Return (X, Y) of the center of cell containing provided text 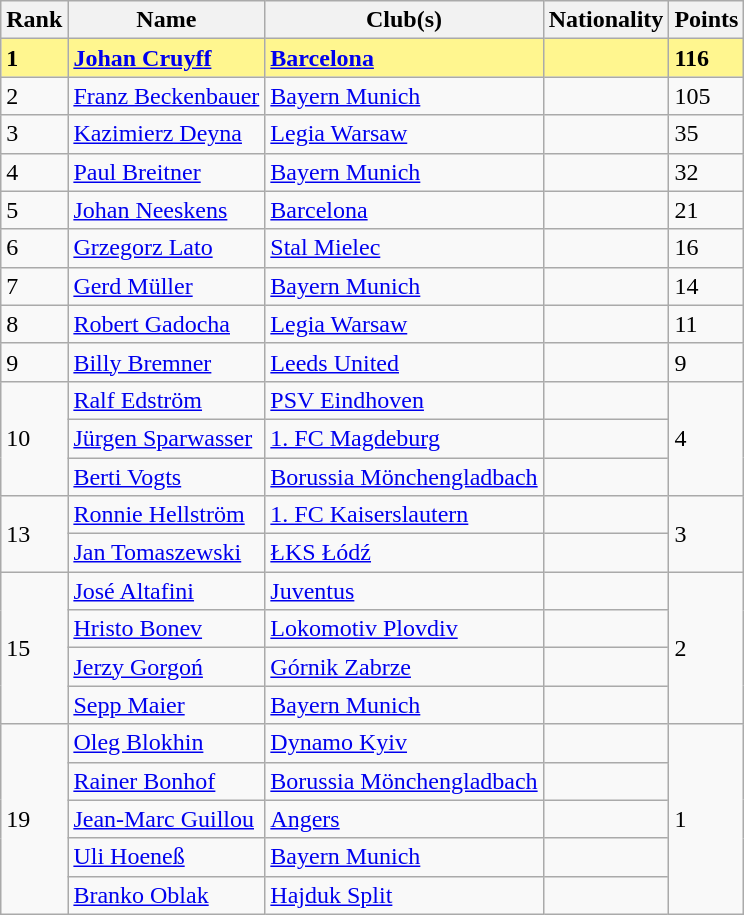
14 (706, 286)
21 (706, 210)
1. FC Magdeburg (404, 438)
Dynamo Kyiv (404, 743)
Berti Vogts (166, 477)
116 (706, 58)
Górnik Zabrze (404, 667)
Johan Cruyff (166, 58)
Johan Neeskens (166, 210)
Nationality (606, 20)
Billy Bremner (166, 362)
13 (34, 534)
105 (706, 96)
Paul Breitner (166, 172)
5 (34, 210)
35 (706, 134)
Ronnie Hellström (166, 515)
7 (34, 286)
Grzegorz Lato (166, 248)
Jan Tomaszewski (166, 553)
Sepp Maier (166, 705)
Angers (404, 819)
19 (34, 819)
José Altafini (166, 591)
6 (34, 248)
Uli Hoeneß (166, 857)
Juventus (404, 591)
Leeds United (404, 362)
16 (706, 248)
Rank (34, 20)
Ralf Edström (166, 400)
10 (34, 438)
Hristo Bonev (166, 629)
Lokomotiv Plovdiv (404, 629)
Name (166, 20)
Stal Mielec (404, 248)
Rainer Bonhof (166, 781)
PSV Eindhoven (404, 400)
Club(s) (404, 20)
Kazimierz Deyna (166, 134)
Points (706, 20)
Jerzy Gorgoń (166, 667)
Jürgen Sparwasser (166, 438)
Hajduk Split (404, 895)
8 (34, 324)
Jean-Marc Guillou (166, 819)
32 (706, 172)
ŁKS Łódź (404, 553)
Oleg Blokhin (166, 743)
Franz Beckenbauer (166, 96)
Gerd Müller (166, 286)
Robert Gadocha (166, 324)
11 (706, 324)
1. FC Kaiserslautern (404, 515)
15 (34, 648)
Branko Oblak (166, 895)
